Locate the cell with the specified text and output its (x, y) center coordinate. 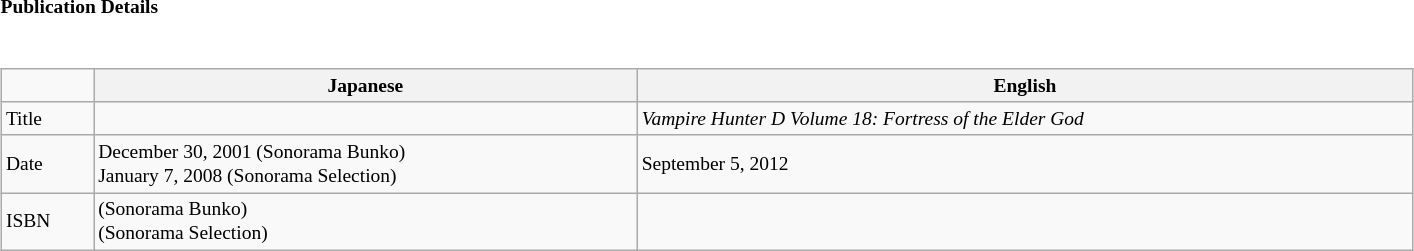
Title (47, 118)
English (1025, 86)
September 5, 2012 (1025, 164)
Date (47, 164)
December 30, 2001 (Sonorama Bunko)January 7, 2008 (Sonorama Selection) (366, 164)
Vampire Hunter D Volume 18: Fortress of the Elder God (1025, 118)
(Sonorama Bunko) (Sonorama Selection) (366, 222)
Japanese (366, 86)
ISBN (47, 222)
